Locate the cell with the specified text and output its [x, y] center coordinate. 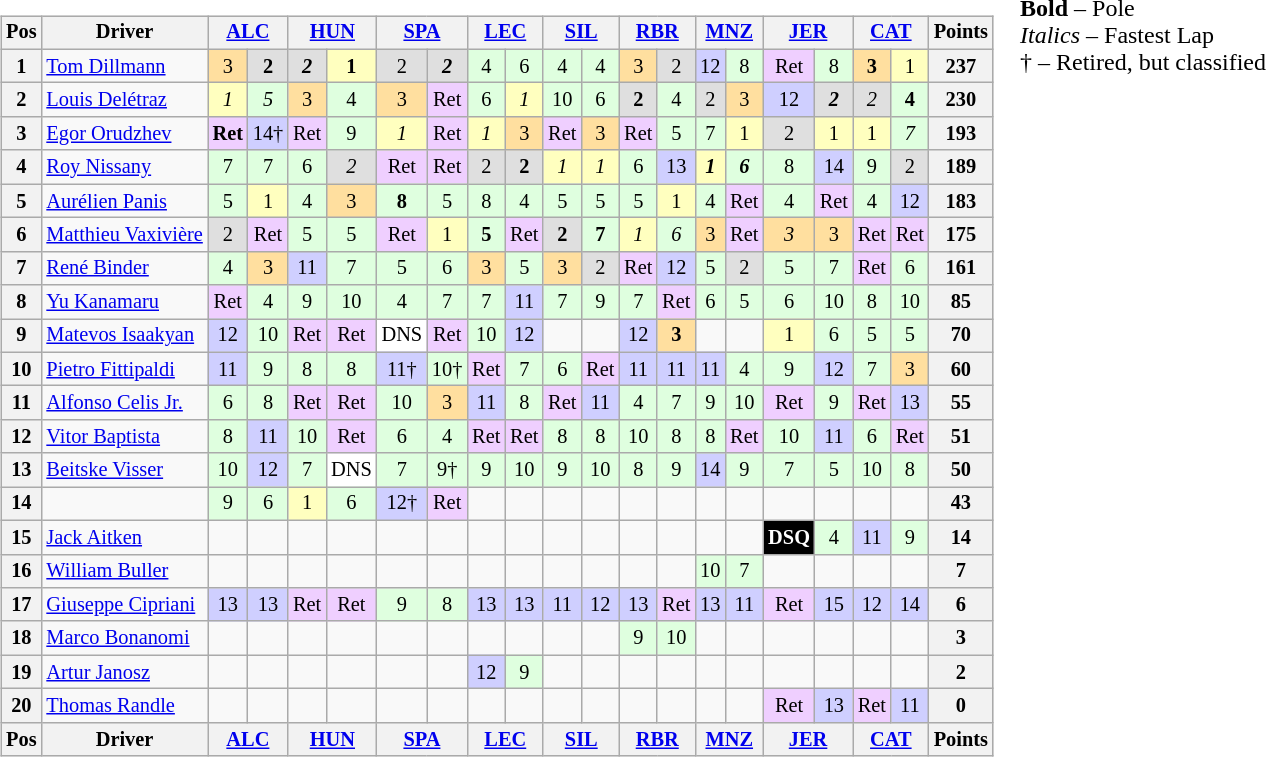
19 [21, 672]
55 [961, 403]
51 [961, 437]
14† [268, 134]
DSQ [789, 537]
16 [21, 571]
Jack Aitken [124, 537]
85 [961, 302]
Vitor Baptista [124, 437]
18 [21, 638]
Beitske Visser [124, 470]
70 [961, 336]
0 [961, 706]
183 [961, 201]
161 [961, 268]
Alfonso Celis Jr. [124, 403]
10† [447, 369]
Marco Bonanomi [124, 638]
René Binder [124, 268]
11† [402, 369]
175 [961, 235]
Tom Dillmann [124, 66]
Louis Delétraz [124, 100]
17 [21, 605]
Yu Kanamaru [124, 302]
193 [961, 134]
Aurélien Panis [124, 201]
William Buller [124, 571]
Pietro Fittipaldi [124, 369]
237 [961, 66]
Roy Nissany [124, 167]
Thomas Randle [124, 706]
12† [402, 504]
Egor Orudzhev [124, 134]
230 [961, 100]
Giuseppe Cipriani [124, 605]
Matthieu Vaxivière [124, 235]
43 [961, 504]
20 [21, 706]
Matevos Isaakyan [124, 336]
189 [961, 167]
9† [447, 470]
50 [961, 470]
Artur Janosz [124, 672]
60 [961, 369]
